Output the [x, y] coordinate of the center of the cell containing the given text.  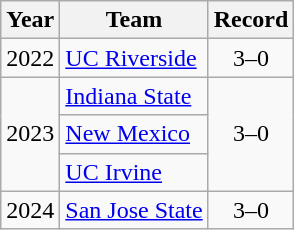
Year [30, 20]
Team [134, 20]
2024 [30, 210]
UC Riverside [134, 58]
2023 [30, 134]
Indiana State [134, 96]
New Mexico [134, 134]
Record [251, 20]
San Jose State [134, 210]
UC Irvine [134, 172]
2022 [30, 58]
